Determine the (x, y) coordinate at the center of the cell enclosing the given text.  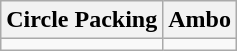
Circle Packing (82, 20)
Ambo (200, 20)
